Detect which cell encompasses the target text, then output its (x, y) center coordinate. 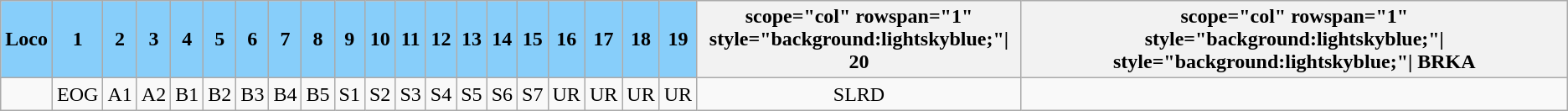
SLRD (859, 94)
13 (472, 40)
18 (641, 40)
9 (349, 40)
B5 (318, 94)
5 (219, 40)
3 (153, 40)
8 (318, 40)
S7 (533, 94)
A1 (120, 94)
scope="col" rowspan="1"style="background:lightskyblue;"| style="background:lightskyblue;"| BRKA (1294, 40)
B3 (253, 94)
7 (285, 40)
S2 (379, 94)
A2 (153, 94)
1 (77, 40)
S5 (472, 94)
2 (120, 40)
S1 (349, 94)
15 (533, 40)
B4 (285, 94)
12 (441, 40)
B1 (188, 94)
14 (502, 40)
10 (379, 40)
Loco (27, 40)
S4 (441, 94)
16 (566, 40)
4 (188, 40)
19 (678, 40)
S3 (410, 94)
17 (603, 40)
EOG (77, 94)
scope="col" rowspan="1"style="background:lightskyblue;"| 20 (859, 40)
S6 (502, 94)
11 (410, 40)
6 (253, 40)
B2 (219, 94)
